Provide the (x, y) coordinate of the cell's center where the given text is located.  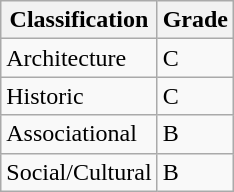
Architecture (79, 58)
Associational (79, 134)
Classification (79, 20)
Social/Cultural (79, 172)
Historic (79, 96)
Grade (195, 20)
